Return the [X, Y] coordinate for the center point of the cell that contains the specified text.  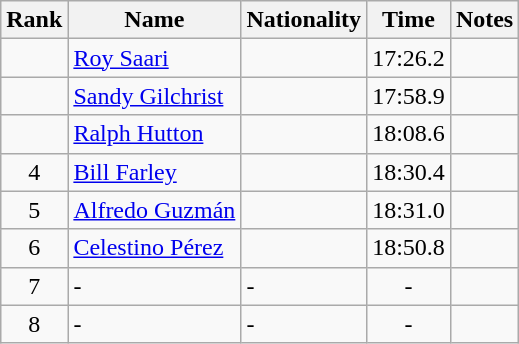
Ralph Hutton [154, 134]
Bill Farley [154, 172]
17:26.2 [409, 58]
18:50.8 [409, 248]
Nationality [304, 20]
Notes [484, 20]
4 [34, 172]
Rank [34, 20]
18:30.4 [409, 172]
Sandy Gilchrist [154, 96]
5 [34, 210]
Alfredo Guzmán [154, 210]
Time [409, 20]
7 [34, 286]
17:58.9 [409, 96]
Roy Saari [154, 58]
6 [34, 248]
Celestino Pérez [154, 248]
18:31.0 [409, 210]
18:08.6 [409, 134]
8 [34, 324]
Name [154, 20]
